Locate the cell with the specified text and output its [x, y] center coordinate. 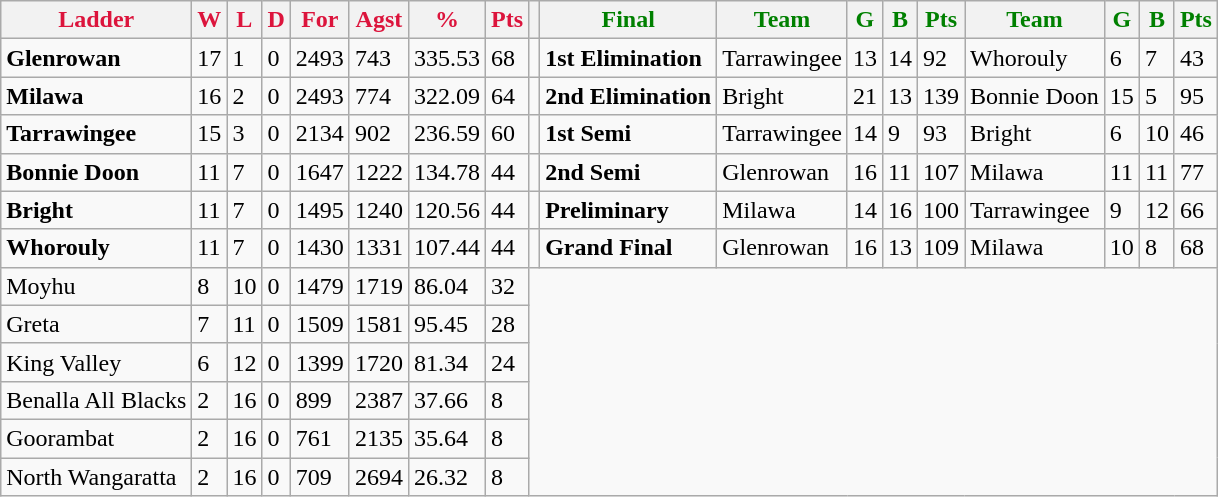
D [276, 20]
2134 [320, 134]
3 [244, 134]
709 [320, 477]
Preliminary [628, 210]
Benalla All Blacks [96, 400]
109 [942, 248]
1581 [378, 324]
774 [378, 96]
100 [942, 210]
1240 [378, 210]
1 [244, 58]
77 [1196, 172]
761 [320, 438]
107.44 [446, 248]
1st Elimination [628, 58]
1479 [320, 286]
35.64 [446, 438]
322.09 [446, 96]
1222 [378, 172]
95.45 [446, 324]
902 [378, 134]
81.34 [446, 362]
2387 [378, 400]
2694 [378, 477]
37.66 [446, 400]
46 [1196, 134]
17 [210, 58]
For [320, 20]
43 [1196, 58]
1720 [378, 362]
% [446, 20]
1st Semi [628, 134]
King Valley [96, 362]
66 [1196, 210]
2nd Semi [628, 172]
743 [378, 58]
32 [508, 286]
139 [942, 96]
64 [508, 96]
134.78 [446, 172]
92 [942, 58]
Agst [378, 20]
95 [1196, 96]
1495 [320, 210]
21 [864, 96]
L [244, 20]
Greta [96, 324]
93 [942, 134]
1399 [320, 362]
Grand Final [628, 248]
120.56 [446, 210]
28 [508, 324]
Goorambat [96, 438]
5 [1156, 96]
86.04 [446, 286]
1647 [320, 172]
1430 [320, 248]
Final [628, 20]
Moyhu [96, 286]
1509 [320, 324]
107 [942, 172]
236.59 [446, 134]
24 [508, 362]
26.32 [446, 477]
1331 [378, 248]
2nd Elimination [628, 96]
2135 [378, 438]
335.53 [446, 58]
1719 [378, 286]
899 [320, 400]
W [210, 20]
North Wangaratta [96, 477]
Ladder [96, 20]
60 [508, 134]
